Capture the cell that displays the provided text and extract its [X, Y] central coordinate. 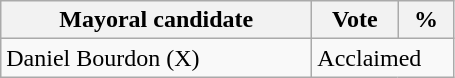
Daniel Bourdon (X) [156, 58]
Mayoral candidate [156, 20]
Vote [355, 20]
Acclaimed [383, 58]
% [426, 20]
